Locate the cell with the specified text and output its [X, Y] center coordinate. 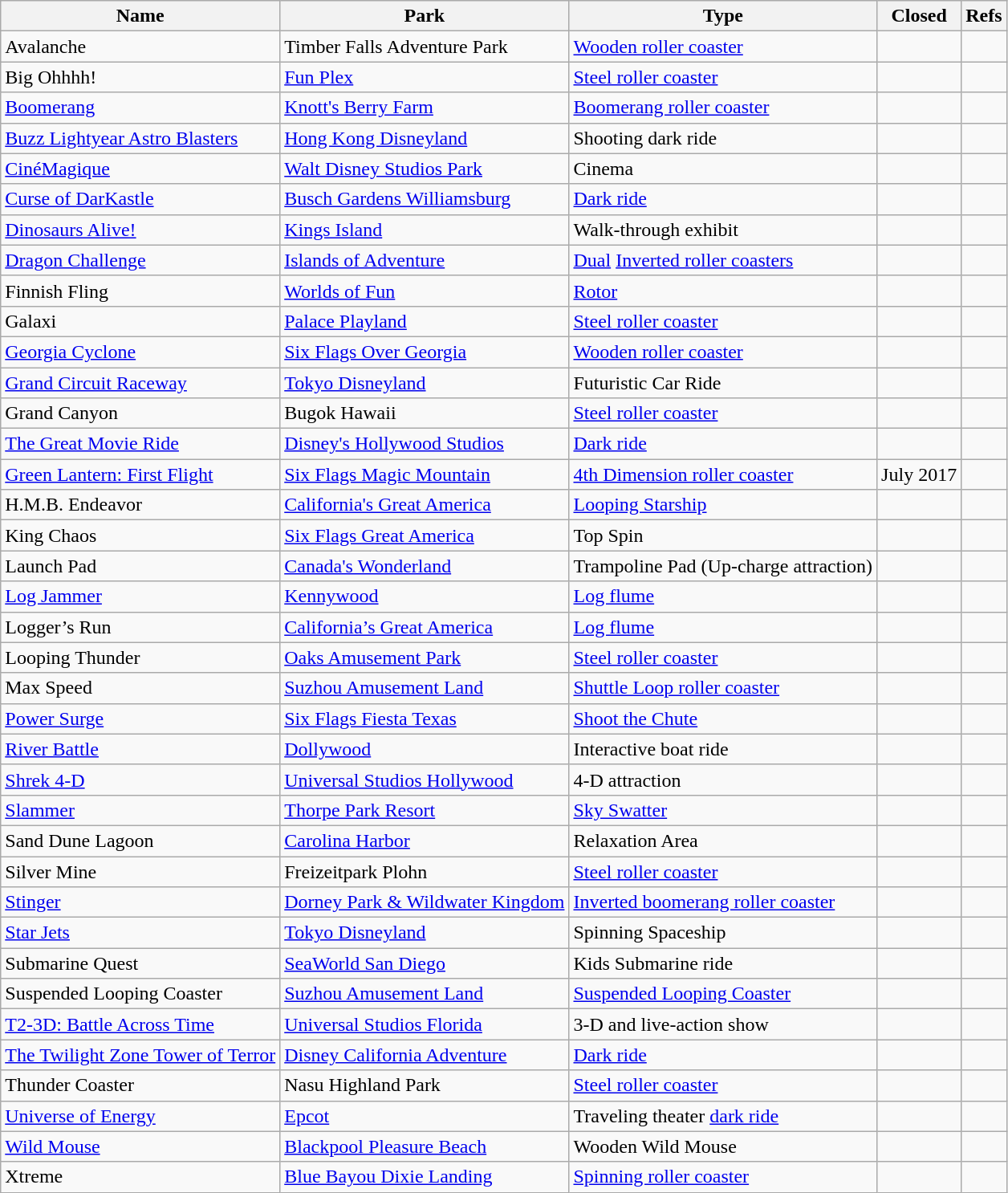
Dragon Challenge [140, 260]
King Chaos [140, 535]
Looping Thunder [140, 658]
Slammer [140, 810]
Spinning Spaceship [723, 933]
Wooden Wild Mouse [723, 1146]
Avalanche [140, 47]
Star Jets [140, 933]
Park [425, 16]
Log Jammer [140, 596]
Thorpe Park Resort [425, 810]
Max Speed [140, 688]
Stinger [140, 902]
Walt Disney Studios Park [425, 169]
Shrek 4-D [140, 780]
Shoot the Chute [723, 719]
Sky Swatter [723, 810]
Futuristic Car Ride [723, 383]
Six Flags Fiesta Texas [425, 719]
Canada's Wonderland [425, 566]
Green Lantern: First Flight [140, 474]
Six Flags Over Georgia [425, 352]
Knott's Berry Farm [425, 108]
Hong Kong Disneyland [425, 138]
Universal Studios Florida [425, 1024]
Six Flags Great America [425, 535]
Xtreme [140, 1177]
Type [723, 16]
Six Flags Magic Mountain [425, 474]
Blackpool Pleasure Beach [425, 1146]
Universal Studios Hollywood [425, 780]
Oaks Amusement Park [425, 658]
Boomerang [140, 108]
Shooting dark ride [723, 138]
Finnish Fling [140, 291]
Nasu Highland Park [425, 1085]
Kings Island [425, 230]
CinéMagique [140, 169]
Refs [984, 16]
Blue Bayou Dixie Landing [425, 1177]
Freizeitpark Plohn [425, 871]
Dual Inverted roller coasters [723, 260]
Walk-through exhibit [723, 230]
Wild Mouse [140, 1146]
Power Surge [140, 719]
California's Great America [425, 505]
Silver Mine [140, 871]
Bugok Hawaii [425, 413]
Epcot [425, 1116]
The Great Movie Ride [140, 444]
The Twilight Zone Tower of Terror [140, 1055]
3-D and live-action show [723, 1024]
Spinning roller coaster [723, 1177]
Curse of DarKastle [140, 199]
Kids Submarine ride [723, 963]
Submarine Quest [140, 963]
Georgia Cyclone [140, 352]
California’s Great America [425, 627]
Fun Plex [425, 77]
4th Dimension roller coaster [723, 474]
Disney California Adventure [425, 1055]
Relaxation Area [723, 841]
Boomerang roller coaster [723, 108]
Thunder Coaster [140, 1085]
Interactive boat ride [723, 749]
Buzz Lightyear Astro Blasters [140, 138]
Timber Falls Adventure Park [425, 47]
Worlds of Fun [425, 291]
July 2017 [920, 474]
Kennywood [425, 596]
Cinema [723, 169]
Busch Gardens Williamsburg [425, 199]
Carolina Harbor [425, 841]
Name [140, 16]
Logger’s Run [140, 627]
Dorney Park & Wildwater Kingdom [425, 902]
Traveling theater dark ride [723, 1116]
Big Ohhhh! [140, 77]
Looping Starship [723, 505]
SeaWorld San Diego [425, 963]
Grand Circuit Raceway [140, 383]
Islands of Adventure [425, 260]
H.M.B. Endeavor [140, 505]
Galaxi [140, 321]
Closed [920, 16]
Shuttle Loop roller coaster [723, 688]
Rotor [723, 291]
Disney's Hollywood Studios [425, 444]
Dollywood [425, 749]
Inverted boomerang roller coaster [723, 902]
Dinosaurs Alive! [140, 230]
Grand Canyon [140, 413]
Palace Playland [425, 321]
T2-3D: Battle Across Time [140, 1024]
Sand Dune Lagoon [140, 841]
River Battle [140, 749]
Trampoline Pad (Up-charge attraction) [723, 566]
4-D attraction [723, 780]
Launch Pad [140, 566]
Top Spin [723, 535]
Universe of Energy [140, 1116]
